Extract the (x, y) coordinate from the center of the cell holding the provided text.  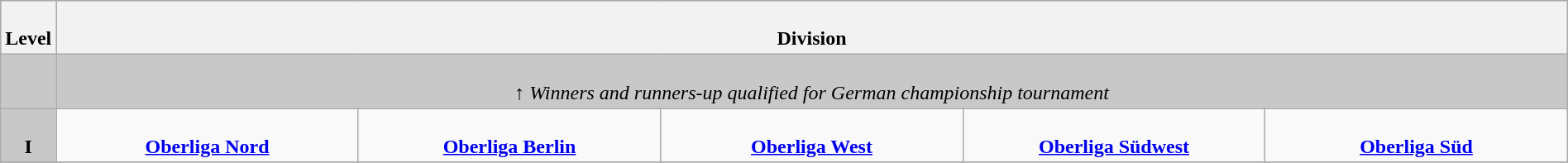
Level (28, 28)
Oberliga Nord (207, 136)
Oberliga Südwest (1113, 136)
Oberliga West (812, 136)
Oberliga Süd (1417, 136)
Oberliga Berlin (509, 136)
I (28, 136)
Division (812, 28)
↑ Winners and runners-up qualified for German championship tournament (812, 81)
